Return the (x, y) coordinate for the center point of the cell that contains the specified text.  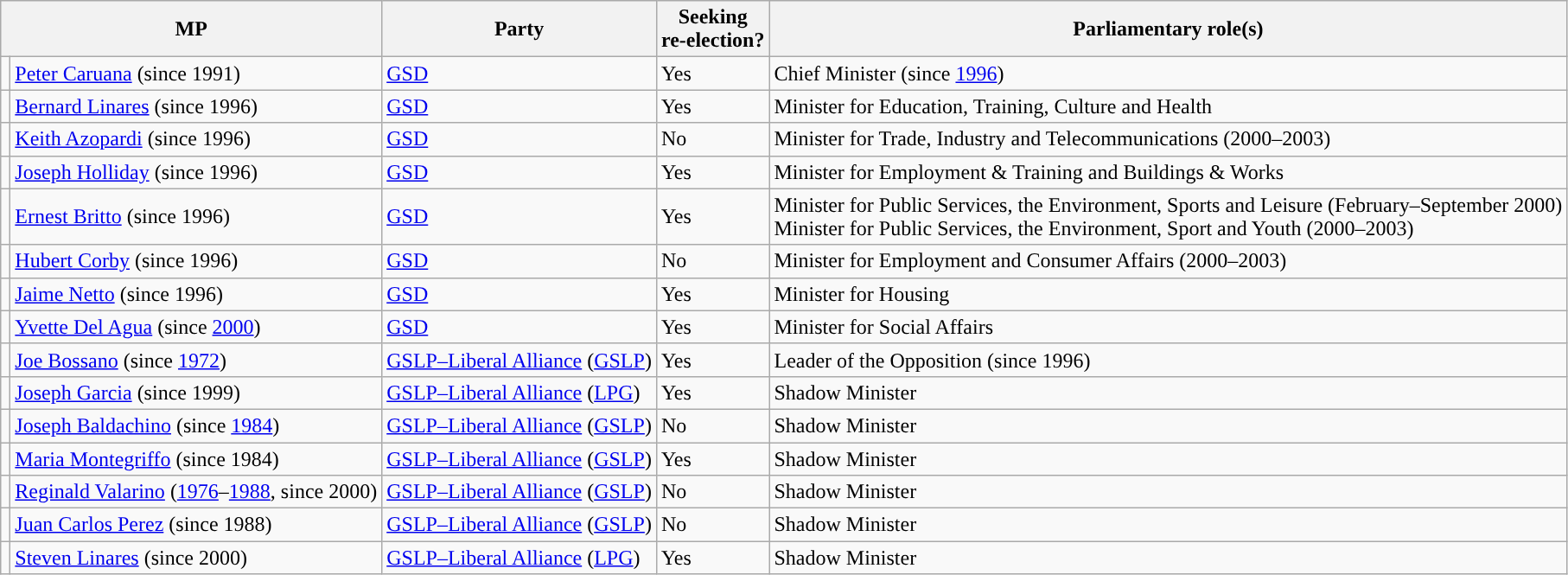
Jaime Netto (since 1996) (196, 294)
Minister for Housing (1169, 294)
Juan Carlos Perez (since 1988) (196, 525)
Joseph Baldachino (since 1984) (196, 425)
Hubert Corby (since 1996) (196, 261)
Steven Linares (since 2000) (196, 558)
Minister for Employment & Training and Buildings & Works (1169, 172)
Leader of the Opposition (since 1996) (1169, 360)
Reginald Valarino (1976–1988, since 2000) (196, 492)
Maria Montegriffo (since 1984) (196, 459)
Peter Caruana (since 1991) (196, 73)
Ernest Britto (since 1996) (196, 216)
MP (192, 29)
Seekingre-election? (712, 29)
Parliamentary role(s) (1169, 29)
Yvette Del Agua (since 2000) (196, 327)
Joseph Holliday (since 1996) (196, 172)
Keith Azopardi (since 1996) (196, 139)
Minister for Employment and Consumer Affairs (2000–2003) (1169, 261)
Joe Bossano (since 1972) (196, 360)
Party (519, 29)
Chief Minister (since 1996) (1169, 73)
Minister for Social Affairs (1169, 327)
Joseph Garcia (since 1999) (196, 393)
Minister for Education, Training, Culture and Health (1169, 106)
Bernard Linares (since 1996) (196, 106)
Minister for Trade, Industry and Telecommunications (2000–2003) (1169, 139)
